Find where the given text appears and provide that cell's center as (X, Y) coordinate. 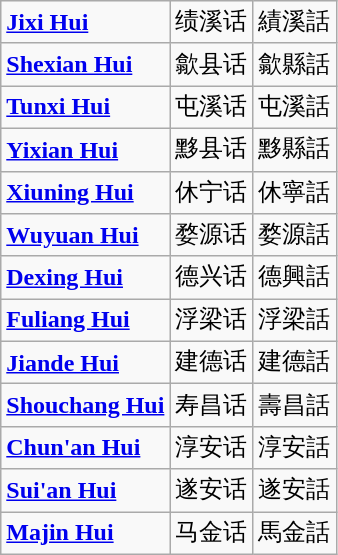
婺源话 (212, 236)
Xiuning Hui (86, 192)
浮梁话 (212, 320)
绩溪话 (212, 22)
屯溪話 (294, 108)
淳安话 (212, 448)
淳安話 (294, 448)
休宁话 (212, 192)
績溪話 (294, 22)
Shexian Hui (86, 64)
Tunxi Hui (86, 108)
Majin Hui (86, 534)
黟縣話 (294, 150)
寿昌话 (212, 406)
Shouchang Hui (86, 406)
德兴话 (212, 278)
遂安话 (212, 490)
Fuliang Hui (86, 320)
Yixian Hui (86, 150)
Chun'an Hui (86, 448)
婺源話 (294, 236)
德興話 (294, 278)
黟县话 (212, 150)
歙縣話 (294, 64)
休寧話 (294, 192)
建德話 (294, 362)
Jixi Hui (86, 22)
遂安話 (294, 490)
Wuyuan Hui (86, 236)
壽昌話 (294, 406)
屯溪话 (212, 108)
Jiande Hui (86, 362)
歙县话 (212, 64)
马金话 (212, 534)
建德话 (212, 362)
Dexing Hui (86, 278)
Sui'an Hui (86, 490)
浮梁話 (294, 320)
馬金話 (294, 534)
